Locate the cell with the specified text and output its [X, Y] center coordinate. 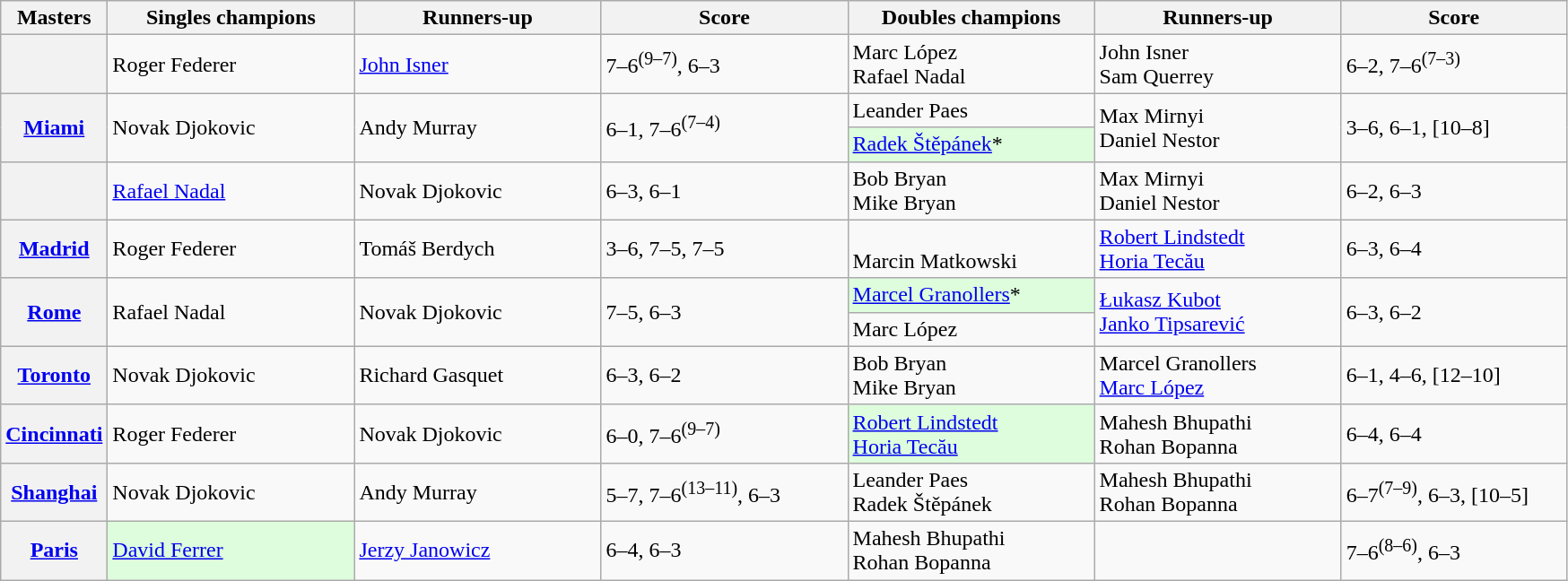
6–2, 6–3 [1453, 190]
Doubles champions [971, 18]
6–3, 6–4 [1453, 249]
Marc López [971, 329]
6–2, 7–6(7–3) [1453, 65]
Rome [54, 312]
5–7, 7–6(13–11), 6–3 [725, 491]
7–6(8–6), 6–3 [1453, 551]
Paris [54, 551]
Marcel Granollers Marc López [1218, 375]
Leander Paes Radek Štěpánek [971, 491]
3–6, 6–1, [10–8] [1453, 127]
Shanghai [54, 491]
Radek Štěpánek* [971, 144]
6–1, 4–6, [12–10] [1453, 375]
6–1, 7–6(7–4) [725, 127]
6–4, 6–3 [725, 551]
Miami [54, 127]
Marcin Matkowski [971, 249]
Leander Paes [971, 110]
6–4, 6–4 [1453, 434]
6–3, 6–1 [725, 190]
Cincinnati [54, 434]
7–6(9–7), 6–3 [725, 65]
John Isner Sam Querrey [1218, 65]
6–7(7–9), 6–3, [10–5] [1453, 491]
7–5, 6–3 [725, 312]
David Ferrer [231, 551]
Łukasz Kubot Janko Tipsarević [1218, 312]
Masters [54, 18]
Madrid [54, 249]
Singles champions [231, 18]
Tomáš Berdych [477, 249]
3–6, 7–5, 7–5 [725, 249]
Marcel Granollers* [971, 295]
Marc López Rafael Nadal [971, 65]
John Isner [477, 65]
Toronto [54, 375]
Richard Gasquet [477, 375]
Jerzy Janowicz [477, 551]
6–0, 7–6(9–7) [725, 434]
